Identify which cell holds the provided text, then report its (X, Y) central coordinate. 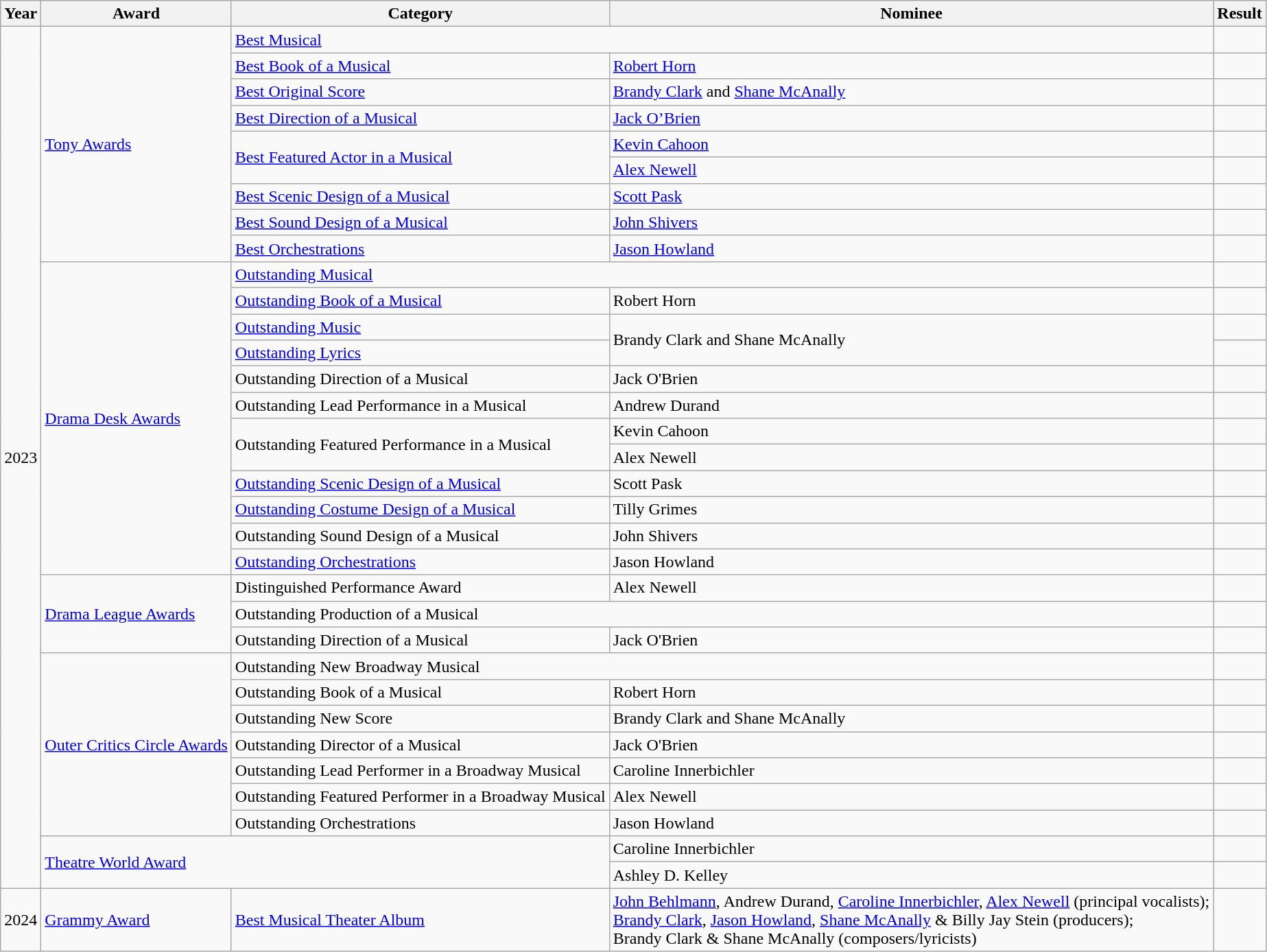
Andrew Durand (911, 405)
Best Scenic Design of a Musical (420, 196)
Outstanding Costume Design of a Musical (420, 510)
Best Orchestrations (420, 248)
2023 (21, 457)
Outstanding Lead Performer in a Broadway Musical (420, 771)
Tilly Grimes (911, 510)
Outstanding Production of a Musical (722, 614)
Drama Desk Awards (136, 418)
Best Sound Design of a Musical (420, 222)
Outer Critics Circle Awards (136, 744)
Outstanding Featured Performance in a Musical (420, 444)
Result (1240, 14)
Outstanding Musical (722, 274)
Nominee (911, 14)
Ashley D. Kelley (911, 875)
Best Musical Theater Album (420, 920)
Outstanding Sound Design of a Musical (420, 536)
Outstanding New Score (420, 718)
Jack O’Brien (911, 118)
Outstanding Music (420, 327)
Award (136, 14)
Theatre World Award (325, 862)
Best Musical (722, 40)
Outstanding Lyrics (420, 353)
Distinguished Performance Award (420, 588)
Outstanding Scenic Design of a Musical (420, 484)
Best Featured Actor in a Musical (420, 157)
Outstanding Director of a Musical (420, 744)
Best Original Score (420, 92)
Tony Awards (136, 144)
2024 (21, 920)
Drama League Awards (136, 614)
Grammy Award (136, 920)
Outstanding Lead Performance in a Musical (420, 405)
Outstanding New Broadway Musical (722, 666)
Category (420, 14)
Year (21, 14)
Best Direction of a Musical (420, 118)
Outstanding Featured Performer in a Broadway Musical (420, 797)
Best Book of a Musical (420, 66)
